Locate the cell with the specified text and output its (x, y) center coordinate. 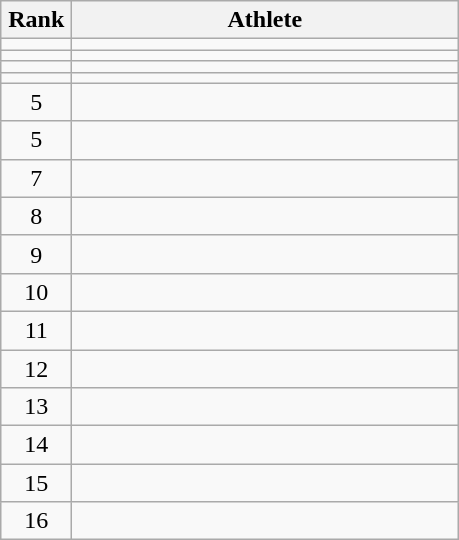
Athlete (265, 20)
Rank (36, 20)
16 (36, 521)
13 (36, 407)
12 (36, 369)
7 (36, 178)
11 (36, 330)
9 (36, 254)
15 (36, 483)
8 (36, 216)
14 (36, 445)
10 (36, 292)
